Output the (X, Y) coordinate of the center of the cell containing the given text.  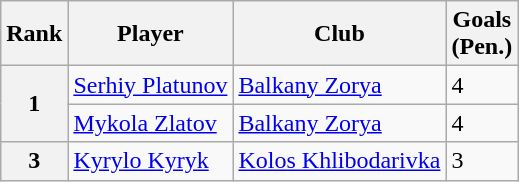
1 (34, 104)
Serhiy Platunov (150, 85)
Kolos Khlibodarivka (340, 161)
Kyrylo Kyryk (150, 161)
Rank (34, 34)
Player (150, 34)
Mykola Zlatov (150, 123)
Club (340, 34)
Goals(Pen.) (482, 34)
